Output the (x, y) coordinate of the center of the cell containing the given text.  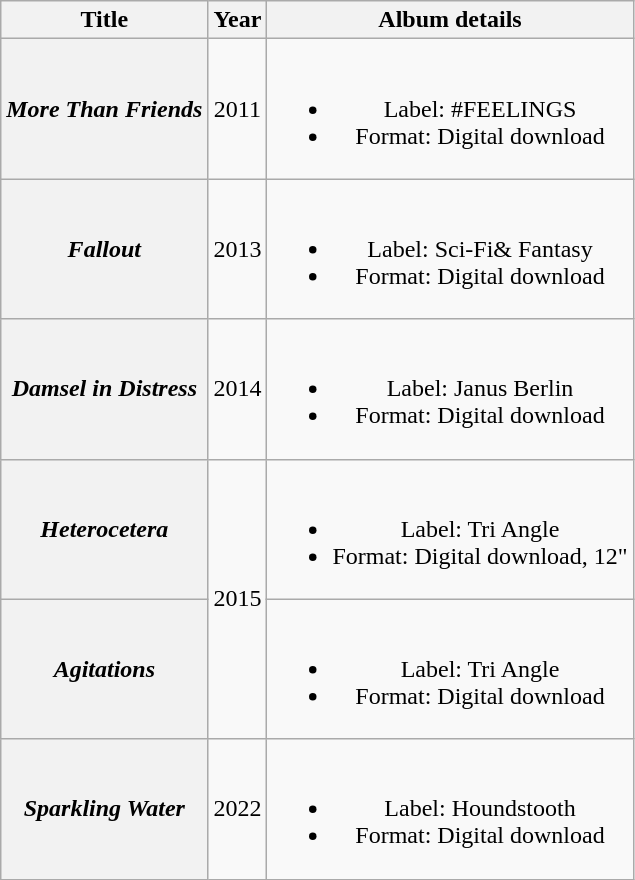
Title (104, 20)
More Than Friends (104, 109)
Album details (450, 20)
Label: Tri AngleFormat: Digital download (450, 669)
Label: Sci-Fi& FantasyFormat: Digital download (450, 249)
Heterocetera (104, 529)
Year (238, 20)
Fallout (104, 249)
Label: Tri AngleFormat: Digital download, 12" (450, 529)
2011 (238, 109)
2015 (238, 599)
Label: #FEELINGSFormat: Digital download (450, 109)
Sparkling Water (104, 809)
Agitations (104, 669)
2014 (238, 389)
Label: Janus BerlinFormat: Digital download (450, 389)
Damsel in Distress (104, 389)
Label: HoundstoothFormat: Digital download (450, 809)
2022 (238, 809)
2013 (238, 249)
